Provide the [X, Y] coordinate of the cell's center where the given text is located.  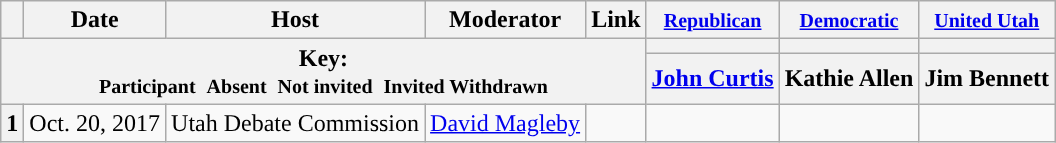
United Utah [987, 20]
1 [12, 123]
Moderator [506, 20]
Kathie Allen [849, 78]
Host [296, 20]
Date [95, 20]
Republican [712, 20]
Link [616, 20]
Key: Participant Absent Not invited Invited Withdrawn [324, 72]
John Curtis [712, 78]
Utah Debate Commission [296, 123]
Oct. 20, 2017 [95, 123]
Democratic [849, 20]
David Magleby [506, 123]
Jim Bennett [987, 78]
